Detect which cell encompasses the target text, then output its (x, y) center coordinate. 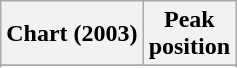
Chart (2003) (72, 34)
Peakposition (189, 34)
